Identify which cell holds the provided text, then report its (X, Y) central coordinate. 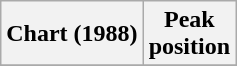
Peakposition (189, 34)
Chart (1988) (72, 34)
